Return (x, y) of the center of cell containing provided text 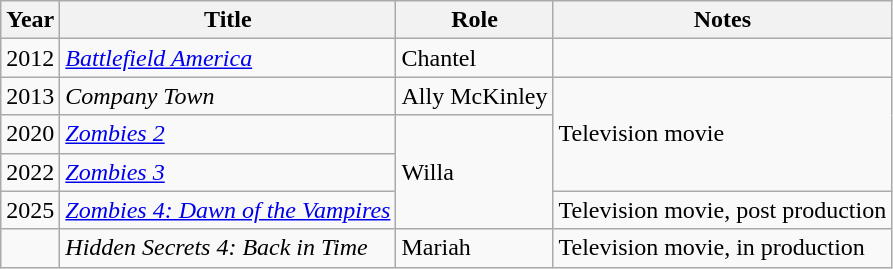
Year (30, 20)
2012 (30, 58)
Ally McKinley (474, 96)
Notes (722, 20)
Hidden Secrets 4: Back in Time (228, 248)
Television movie, in production (722, 248)
Role (474, 20)
2025 (30, 210)
Chantel (474, 58)
Battlefield America (228, 58)
2020 (30, 134)
Television movie (722, 134)
Zombies 3 (228, 172)
2013 (30, 96)
Company Town (228, 96)
Title (228, 20)
Zombies 4: Dawn of the Vampires (228, 210)
Zombies 2 (228, 134)
Television movie, post production (722, 210)
Mariah (474, 248)
2022 (30, 172)
Willa (474, 172)
